Output the (X, Y) coordinate of the center of the cell containing the given text.  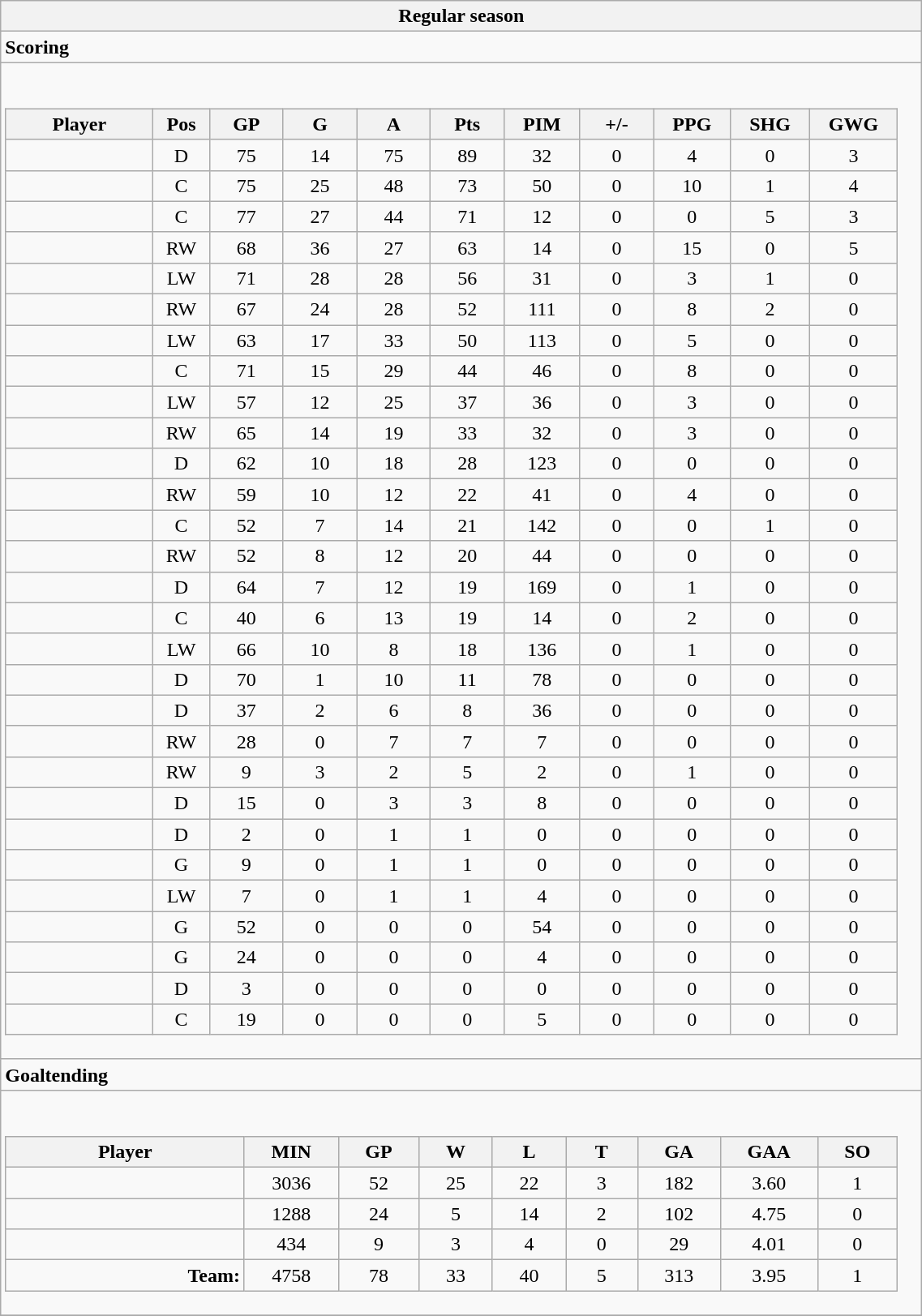
L (529, 1152)
67 (247, 310)
Player MIN GP W L T GA GAA SO 3036 52 25 22 3 182 3.60 1 1288 24 5 14 2 102 4.75 0 434 9 3 4 0 29 4.01 0 Team: 4758 78 33 40 5 313 3.95 1 (461, 1202)
169 (542, 587)
41 (542, 495)
57 (247, 402)
4.75 (769, 1214)
48 (394, 186)
21 (467, 525)
59 (247, 495)
SO (857, 1152)
3.95 (769, 1275)
56 (467, 278)
PPG (693, 124)
434 (291, 1245)
65 (247, 433)
62 (247, 464)
70 (247, 679)
+/- (616, 124)
123 (542, 464)
MIN (291, 1152)
17 (319, 341)
3.60 (769, 1183)
Pos (182, 124)
3036 (291, 1183)
GA (679, 1152)
142 (542, 525)
66 (247, 649)
W (456, 1152)
102 (679, 1214)
313 (679, 1275)
Team: (125, 1275)
111 (542, 310)
73 (467, 186)
20 (467, 556)
77 (247, 216)
SHG (770, 124)
1288 (291, 1214)
113 (542, 341)
46 (542, 371)
31 (542, 278)
64 (247, 587)
136 (542, 649)
GWG (853, 124)
A (394, 124)
4.01 (769, 1245)
13 (394, 618)
4758 (291, 1275)
68 (247, 247)
89 (467, 155)
11 (467, 679)
PIM (542, 124)
Goaltending (461, 1074)
182 (679, 1183)
Scoring (461, 47)
54 (542, 927)
Regular season (461, 16)
T (602, 1152)
Pts (467, 124)
GAA (769, 1152)
